For the text-containing cell, return its midpoint in [x, y] coordinate format. 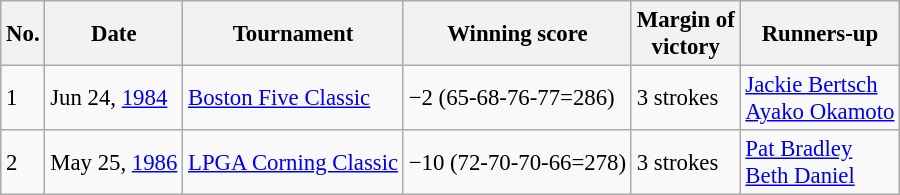
No. [23, 34]
Date [114, 34]
Winning score [517, 34]
LPGA Corning Classic [294, 162]
Tournament [294, 34]
Boston Five Classic [294, 98]
Jun 24, 1984 [114, 98]
Margin ofvictory [686, 34]
2 [23, 162]
Pat Bradley Beth Daniel [820, 162]
Runners-up [820, 34]
−10 (72-70-70-66=278) [517, 162]
Jackie Bertsch Ayako Okamoto [820, 98]
1 [23, 98]
May 25, 1986 [114, 162]
−2 (65-68-76-77=286) [517, 98]
